Output the (x, y) coordinate of the center of the cell containing the given text.  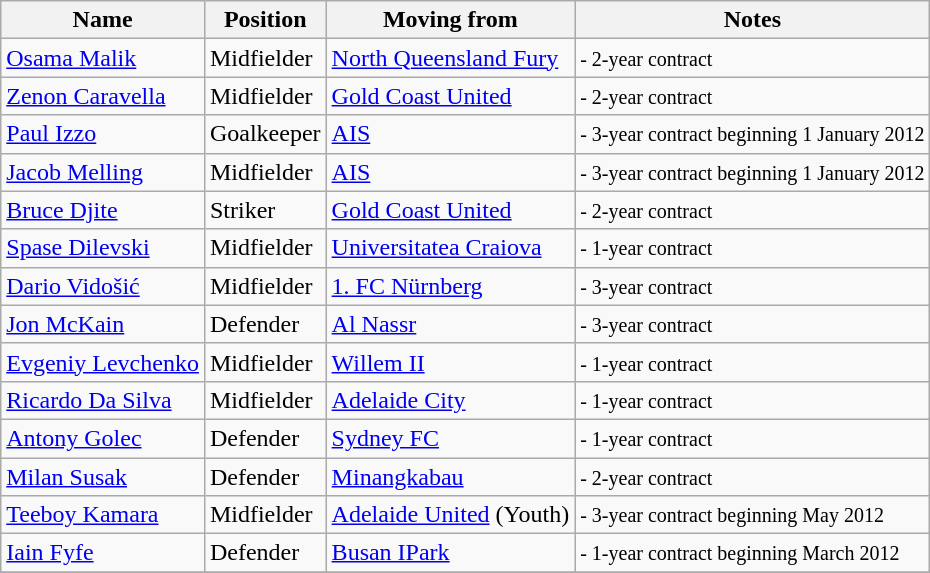
Goalkeeper (265, 134)
Universitatea Craiova (450, 248)
Ricardo Da Silva (103, 400)
Position (265, 20)
Busan IPark (450, 553)
Dario Vidošić (103, 286)
Milan Susak (103, 477)
Paul Izzo (103, 134)
1. FC Nürnberg (450, 286)
Al Nassr (450, 324)
Willem II (450, 362)
Adelaide City (450, 400)
Zenon Caravella (103, 96)
Jacob Melling (103, 172)
Antony Golec (103, 438)
Moving from (450, 20)
Sydney FC (450, 438)
- 3-year contract beginning May 2012 (752, 515)
Iain Fyfe (103, 553)
Bruce Djite (103, 210)
Spase Dilevski (103, 248)
Minangkabau (450, 477)
Osama Malik (103, 58)
Striker (265, 210)
Notes (752, 20)
Teeboy Kamara (103, 515)
Name (103, 20)
Jon McKain (103, 324)
Adelaide United (Youth) (450, 515)
- 1-year contract beginning March 2012 (752, 553)
Evgeniy Levchenko (103, 362)
North Queensland Fury (450, 58)
